For the text-containing cell, return its midpoint in (x, y) coordinate format. 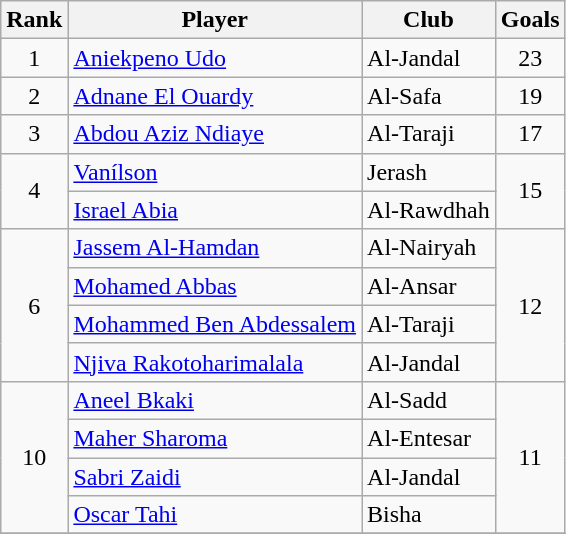
Al-Ansar (429, 286)
19 (530, 96)
Sabri Zaidi (215, 477)
Al-Rawdhah (429, 210)
Al-Sadd (429, 400)
Adnane El Ouardy (215, 96)
11 (530, 457)
Goals (530, 20)
12 (530, 305)
Rank (34, 20)
Al-Safa (429, 96)
Mohammed Ben Abdessalem (215, 324)
Club (429, 20)
4 (34, 191)
3 (34, 134)
Abdou Aziz Ndiaye (215, 134)
Vanílson (215, 172)
15 (530, 191)
Bisha (429, 515)
Jassem Al-Hamdan (215, 248)
Aniekpeno Udo (215, 58)
Aneel Bkaki (215, 400)
6 (34, 305)
Player (215, 20)
23 (530, 58)
1 (34, 58)
10 (34, 457)
Oscar Tahi (215, 515)
Al-Entesar (429, 438)
Njiva Rakotoharimalala (215, 362)
Mohamed Abbas (215, 286)
2 (34, 96)
Maher Sharoma (215, 438)
17 (530, 134)
Israel Abia (215, 210)
Jerash (429, 172)
Al-Nairyah (429, 248)
